Detect which cell encompasses the target text, then output its [X, Y] center coordinate. 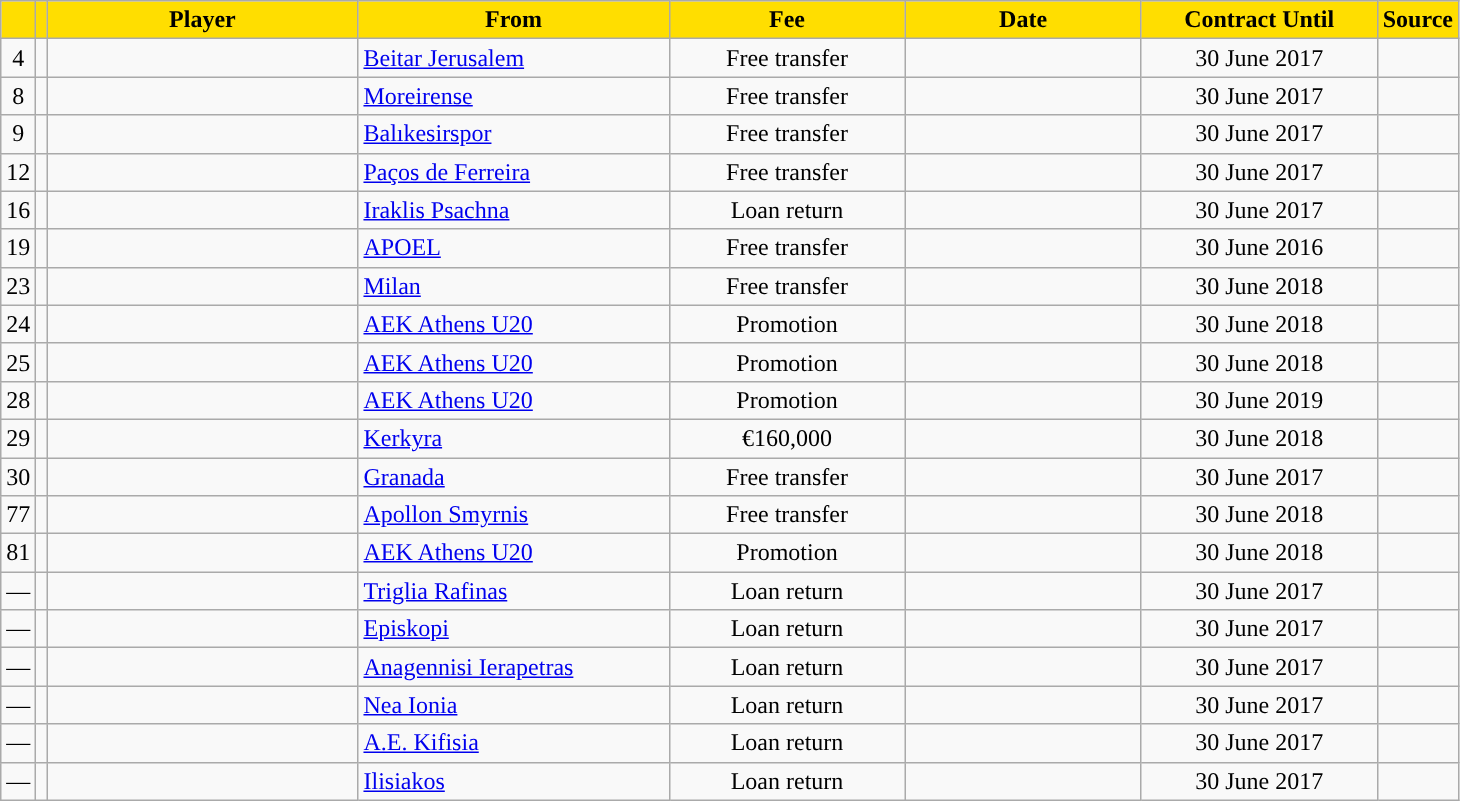
Episkopi [514, 629]
Paços de Ferreira [514, 172]
4 [18, 58]
Nea Ionia [514, 705]
Iraklis Psachna [514, 210]
Source [1418, 20]
Fee [787, 20]
Date [1023, 20]
Kerkyra [514, 438]
APOEL [514, 248]
30 [18, 477]
Granada [514, 477]
8 [18, 96]
Milan [514, 286]
Balıkesirspor [514, 134]
24 [18, 324]
30 June 2016 [1259, 248]
Beitar Jerusalem [514, 58]
30 June 2019 [1259, 400]
12 [18, 172]
29 [18, 438]
19 [18, 248]
A.E. Kifisia [514, 743]
From [514, 20]
€160,000 [787, 438]
9 [18, 134]
81 [18, 553]
Player [202, 20]
Contract Until [1259, 20]
16 [18, 210]
Ilisiakos [514, 781]
28 [18, 400]
23 [18, 286]
25 [18, 362]
Anagennisi Ierapetras [514, 667]
77 [18, 515]
Apollon Smyrnis [514, 515]
Triglia Rafinas [514, 591]
Moreirense [514, 96]
